Output the (X, Y) coordinate of the center of the cell containing the given text.  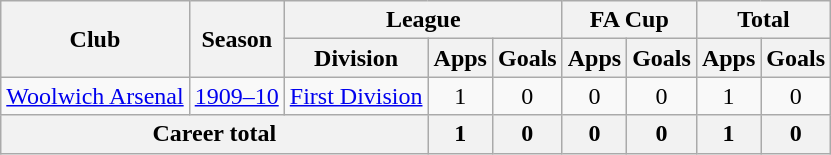
Woolwich Arsenal (95, 96)
First Division (356, 96)
1909–10 (236, 96)
League (423, 20)
Career total (214, 134)
FA Cup (629, 20)
Total (763, 20)
Club (95, 39)
Division (356, 58)
Season (236, 39)
